Return the [X, Y] coordinate for the center point of the cell that contains the specified text.  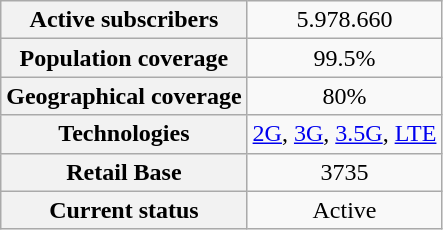
2G, 3G, 3.5G, LTE [344, 134]
5.978.660 [344, 20]
80% [344, 96]
Population coverage [124, 58]
99.5% [344, 58]
Current status [124, 210]
Active [344, 210]
Active subscribers [124, 20]
3735 [344, 172]
Retail Base [124, 172]
Geographical coverage [124, 96]
Technologies [124, 134]
